Detect which cell encompasses the target text, then output its [x, y] center coordinate. 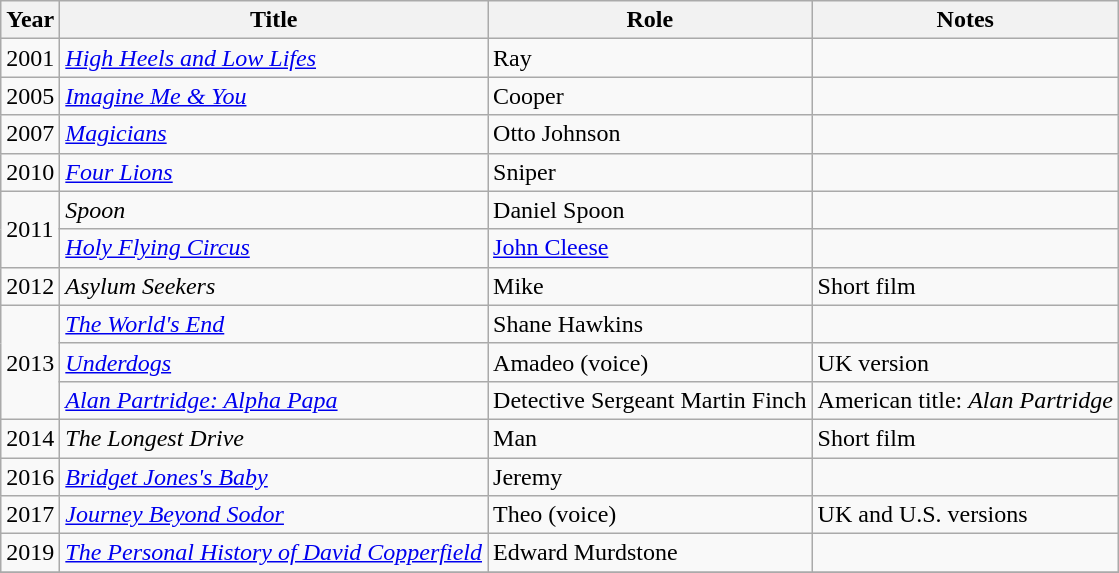
Ray [650, 58]
The World's End [274, 324]
2012 [30, 286]
2016 [30, 477]
Notes [965, 20]
Spoon [274, 210]
Cooper [650, 96]
American title: Alan Partridge [965, 400]
Underdogs [274, 362]
2007 [30, 134]
Man [650, 438]
Asylum Seekers [274, 286]
2001 [30, 58]
Imagine Me & You [274, 96]
Jeremy [650, 477]
2005 [30, 96]
Sniper [650, 172]
Four Lions [274, 172]
High Heels and Low Lifes [274, 58]
Journey Beyond Sodor [274, 515]
2014 [30, 438]
The Longest Drive [274, 438]
Role [650, 20]
Shane Hawkins [650, 324]
John Cleese [650, 248]
Detective Sergeant Martin Finch [650, 400]
Holy Flying Circus [274, 248]
Year [30, 20]
Amadeo (voice) [650, 362]
Daniel Spoon [650, 210]
Alan Partridge: Alpha Papa [274, 400]
Title [274, 20]
2011 [30, 229]
2017 [30, 515]
The Personal History of David Copperfield [274, 553]
Otto Johnson [650, 134]
2013 [30, 362]
Edward Murdstone [650, 553]
Magicians [274, 134]
2010 [30, 172]
2019 [30, 553]
UK version [965, 362]
Mike [650, 286]
Bridget Jones's Baby [274, 477]
UK and U.S. versions [965, 515]
Theo (voice) [650, 515]
